Locate the cell with the specified text and output its (x, y) center coordinate. 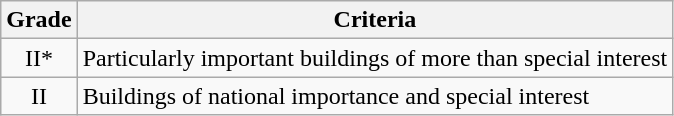
Grade (39, 20)
II (39, 96)
Buildings of national importance and special interest (375, 96)
II* (39, 58)
Particularly important buildings of more than special interest (375, 58)
Criteria (375, 20)
